Search for the cell housing the specified text and yield its (x, y) center coordinate. 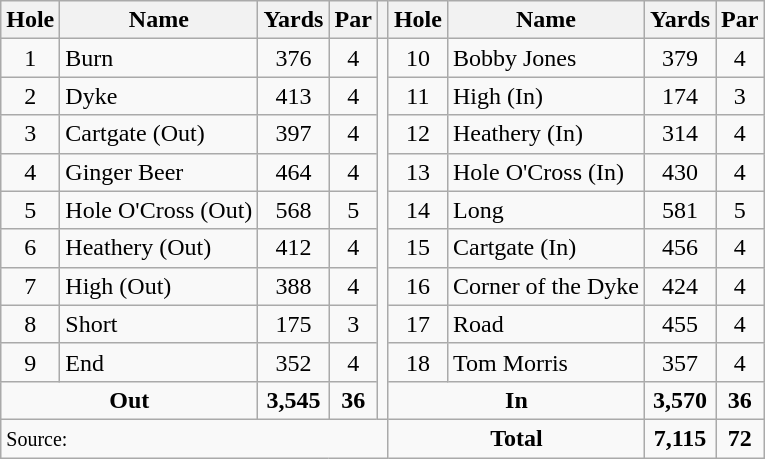
Long (546, 210)
16 (418, 286)
18 (418, 362)
424 (680, 286)
Out (130, 400)
3,545 (294, 400)
8 (30, 324)
17 (418, 324)
Corner of the Dyke (546, 286)
464 (294, 172)
Heathery (Out) (159, 248)
6 (30, 248)
397 (294, 134)
9 (30, 362)
Hole O'Cross (In) (546, 172)
352 (294, 362)
Ginger Beer (159, 172)
413 (294, 96)
High (In) (546, 96)
10 (418, 58)
In (516, 400)
Tom Morris (546, 362)
12 (418, 134)
15 (418, 248)
7 (30, 286)
174 (680, 96)
430 (680, 172)
388 (294, 286)
Hole O'Cross (Out) (159, 210)
11 (418, 96)
High (Out) (159, 286)
455 (680, 324)
14 (418, 210)
Burn (159, 58)
7,115 (680, 438)
Cartgate (Out) (159, 134)
2 (30, 96)
376 (294, 58)
314 (680, 134)
1 (30, 58)
Cartgate (In) (546, 248)
Short (159, 324)
412 (294, 248)
Road (546, 324)
72 (740, 438)
Bobby Jones (546, 58)
End (159, 362)
568 (294, 210)
581 (680, 210)
357 (680, 362)
456 (680, 248)
379 (680, 58)
Heathery (In) (546, 134)
3,570 (680, 400)
Total (516, 438)
13 (418, 172)
Dyke (159, 96)
Source: (195, 438)
175 (294, 324)
